Provide the (x, y) coordinate of the cell's center where the given text is located.  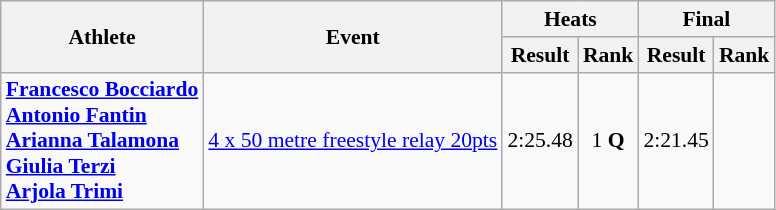
Final (706, 19)
Athlete (102, 36)
2:25.48 (540, 141)
1 Q (608, 141)
Heats (570, 19)
Event (352, 36)
4 x 50 metre freestyle relay 20pts (352, 141)
2:21.45 (676, 141)
Francesco BocciardoAntonio FantinArianna TalamonaGiulia TerziArjola Trimi (102, 141)
